From the cell containing the given text, extract its center point as [X, Y] coordinate. 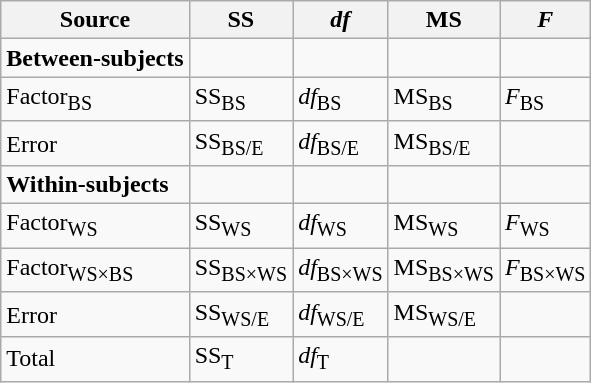
dfBS/E [340, 143]
FWS [546, 226]
MSBS [444, 99]
SSBS×WS [240, 270]
SSWS [240, 226]
dfBS×WS [340, 270]
FBS×WS [546, 270]
FactorWS [95, 226]
MSWS [444, 226]
SST [240, 359]
FactorWS×BS [95, 270]
MSBS×WS [444, 270]
df [340, 20]
FactorBS [95, 99]
Total [95, 359]
MSBS/E [444, 143]
MS [444, 20]
MSWS/E [444, 314]
Within-subjects [95, 185]
SS [240, 20]
dfWS [340, 226]
FBS [546, 99]
SSBS/E [240, 143]
F [546, 20]
SSBS [240, 99]
SSWS/E [240, 314]
dfBS [340, 99]
dfWS/E [340, 314]
dfT [340, 359]
Between-subjects [95, 58]
Source [95, 20]
